Search for the cell housing the specified text and yield its (x, y) center coordinate. 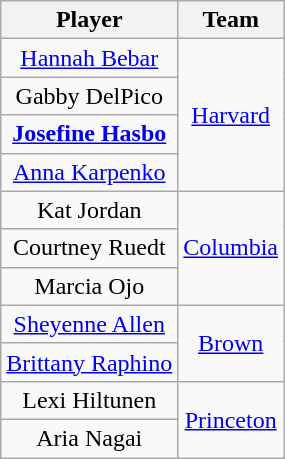
Gabby DelPico (90, 96)
Team (231, 20)
Marcia Ojo (90, 286)
Harvard (231, 115)
Brittany Raphino (90, 362)
Lexi Hiltunen (90, 400)
Aria Nagai (90, 438)
Player (90, 20)
Anna Karpenko (90, 172)
Brown (231, 343)
Courtney Ruedt (90, 248)
Kat Jordan (90, 210)
Josefine Hasbo (90, 134)
Hannah Bebar (90, 58)
Princeton (231, 419)
Columbia (231, 248)
Sheyenne Allen (90, 324)
